Extract the [x, y] coordinate from the center of the cell holding the provided text.  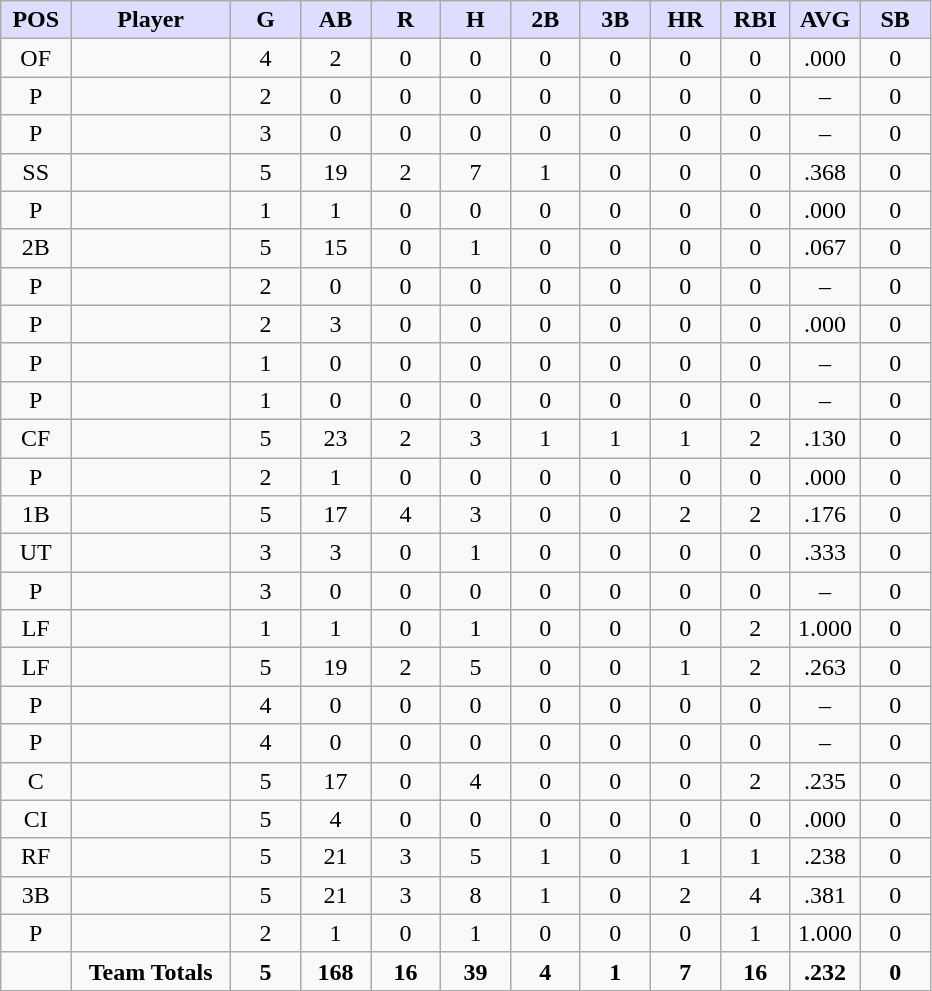
HR [685, 20]
G [266, 20]
.067 [825, 248]
.130 [825, 438]
15 [336, 248]
R [405, 20]
.381 [825, 895]
OF [36, 58]
CF [36, 438]
Team Totals [151, 971]
RF [36, 857]
.176 [825, 515]
AB [336, 20]
CI [36, 819]
AVG [825, 20]
C [36, 781]
RBI [755, 20]
8 [475, 895]
.232 [825, 971]
.333 [825, 553]
.238 [825, 857]
Player [151, 20]
39 [475, 971]
UT [36, 553]
H [475, 20]
SS [36, 172]
23 [336, 438]
.263 [825, 667]
.368 [825, 172]
SB [895, 20]
168 [336, 971]
POS [36, 20]
1B [36, 515]
.235 [825, 781]
